Identify which cell holds the provided text, then report its (X, Y) central coordinate. 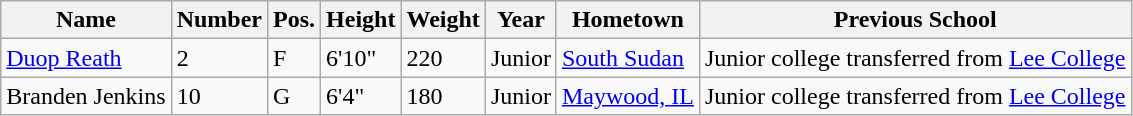
Weight (443, 20)
G (294, 96)
F (294, 58)
Maywood, IL (628, 96)
Branden Jenkins (86, 96)
6'10" (361, 58)
220 (443, 58)
South Sudan (628, 58)
Number (219, 20)
6'4" (361, 96)
10 (219, 96)
Duop Reath (86, 58)
2 (219, 58)
Height (361, 20)
Year (520, 20)
Name (86, 20)
Previous School (915, 20)
180 (443, 96)
Hometown (628, 20)
Pos. (294, 20)
